From the cell containing the given text, extract its center point as (x, y) coordinate. 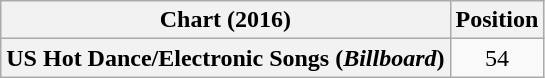
Chart (2016) (226, 20)
US Hot Dance/Electronic Songs (Billboard) (226, 58)
54 (497, 58)
Position (497, 20)
